Detect which cell encompasses the target text, then output its [X, Y] center coordinate. 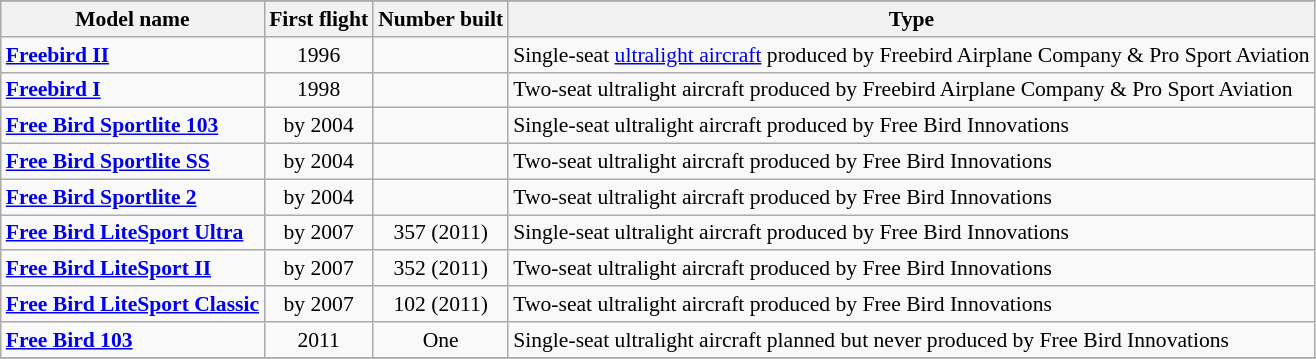
357 (2011) [440, 233]
One [440, 340]
Model name [132, 19]
2011 [318, 340]
1996 [318, 55]
Freebird II [132, 55]
Number built [440, 19]
1998 [318, 90]
352 (2011) [440, 269]
Single-seat ultralight aircraft planned but never produced by Free Bird Innovations [911, 340]
Free Bird Sportlite 2 [132, 197]
Single-seat ultralight aircraft produced by Freebird Airplane Company & Pro Sport Aviation [911, 55]
Type [911, 19]
102 (2011) [440, 304]
Free Bird LiteSport Ultra [132, 233]
Free Bird 103 [132, 340]
Free Bird LiteSport Classic [132, 304]
First flight [318, 19]
Free Bird Sportlite SS [132, 162]
Free Bird LiteSport II [132, 269]
Two-seat ultralight aircraft produced by Freebird Airplane Company & Pro Sport Aviation [911, 90]
Freebird I [132, 90]
Free Bird Sportlite 103 [132, 126]
